Return the [x, y] coordinate for the center point of the cell that contains the specified text.  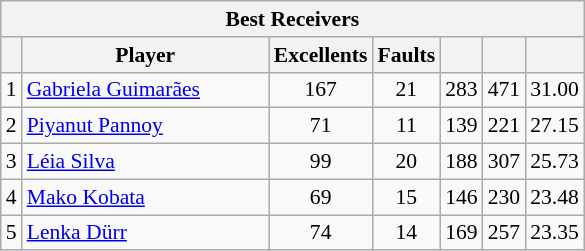
283 [462, 90]
Gabriela Guimarães [146, 90]
Player [146, 55]
188 [462, 162]
146 [462, 197]
5 [12, 233]
1 [12, 90]
31.00 [554, 90]
167 [321, 90]
99 [321, 162]
23.35 [554, 233]
71 [321, 126]
Léia Silva [146, 162]
3 [12, 162]
Best Receivers [292, 19]
4 [12, 197]
Faults [406, 55]
20 [406, 162]
21 [406, 90]
Excellents [321, 55]
14 [406, 233]
25.73 [554, 162]
169 [462, 233]
69 [321, 197]
139 [462, 126]
Lenka Dürr [146, 233]
11 [406, 126]
471 [504, 90]
221 [504, 126]
230 [504, 197]
23.48 [554, 197]
27.15 [554, 126]
307 [504, 162]
257 [504, 233]
Piyanut Pannoy [146, 126]
Mako Kobata [146, 197]
2 [12, 126]
15 [406, 197]
74 [321, 233]
